Find where the given text appears and provide that cell's center as (X, Y) coordinate. 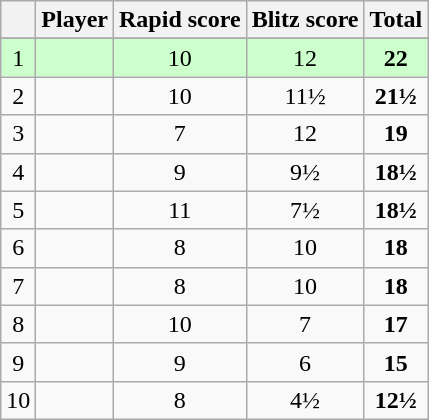
Rapid score (180, 20)
9½ (305, 172)
15 (396, 362)
5 (18, 210)
4½ (305, 400)
12½ (396, 400)
Total (396, 20)
Blitz score (305, 20)
1 (18, 58)
21½ (396, 96)
11 (180, 210)
Player (75, 20)
3 (18, 134)
11½ (305, 96)
7½ (305, 210)
17 (396, 324)
2 (18, 96)
4 (18, 172)
19 (396, 134)
22 (396, 58)
